Return the [X, Y] coordinate for the center point of the cell that contains the specified text.  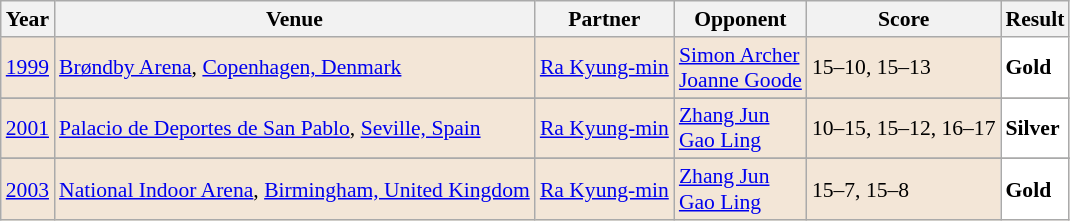
Partner [604, 19]
10–15, 15–12, 16–17 [904, 128]
1999 [28, 68]
Brøndby Arena, Copenhagen, Denmark [294, 68]
Score [904, 19]
Year [28, 19]
2001 [28, 128]
Simon Archer Joanne Goode [740, 68]
Opponent [740, 19]
Palacio de Deportes de San Pablo, Seville, Spain [294, 128]
Result [1034, 19]
Silver [1034, 128]
15–7, 15–8 [904, 190]
National Indoor Arena, Birmingham, United Kingdom [294, 190]
15–10, 15–13 [904, 68]
2003 [28, 190]
Venue [294, 19]
